Scan for the cell matching the given text and deliver its [x, y] coordinate at center. 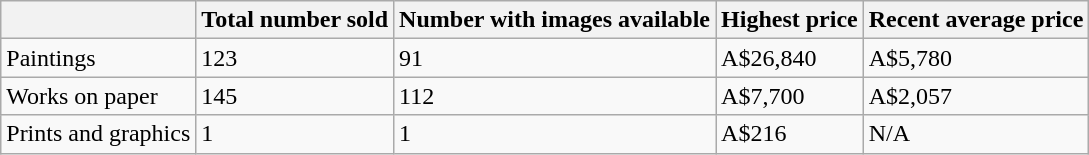
A$5,780 [976, 58]
145 [295, 96]
Paintings [98, 58]
Recent average price [976, 20]
Works on paper [98, 96]
Prints and graphics [98, 134]
123 [295, 58]
A$2,057 [976, 96]
Total number sold [295, 20]
91 [555, 58]
Number with images available [555, 20]
112 [555, 96]
N/A [976, 134]
Highest price [790, 20]
A$7,700 [790, 96]
A$26,840 [790, 58]
A$216 [790, 134]
